For the text-containing cell, return its midpoint in [x, y] coordinate format. 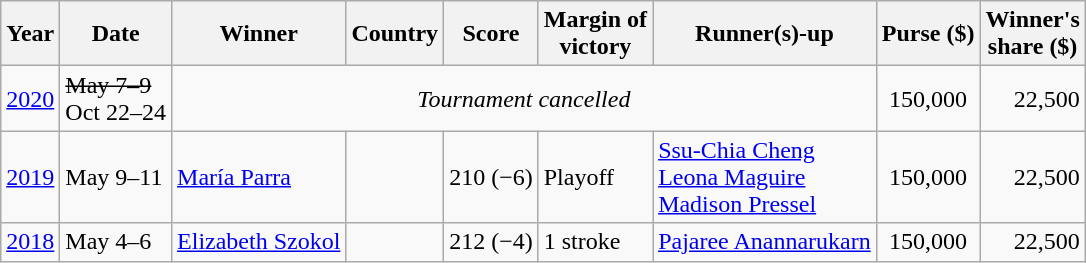
Date [116, 34]
Purse ($) [928, 34]
Country [395, 34]
Pajaree Anannarukarn [765, 242]
May 7–9Oct 22–24 [116, 98]
Margin ofvictory [595, 34]
Playoff [595, 177]
Winner'sshare ($) [1032, 34]
2020 [30, 98]
May 4–6 [116, 242]
212 (−4) [492, 242]
Year [30, 34]
Elizabeth Szokol [259, 242]
Runner(s)-up [765, 34]
Ssu-Chia Cheng Leona Maguire Madison Pressel [765, 177]
210 (−6) [492, 177]
2019 [30, 177]
Score [492, 34]
Winner [259, 34]
2018 [30, 242]
1 stroke [595, 242]
Tournament cancelled [524, 98]
María Parra [259, 177]
May 9–11 [116, 177]
